Find where the given text appears and provide that cell's center as (X, Y) coordinate. 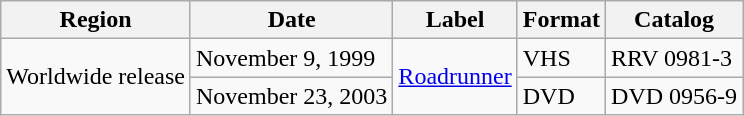
RRV 0981-3 (674, 58)
VHS (561, 58)
Format (561, 20)
Date (291, 20)
Worldwide release (96, 77)
Roadrunner (455, 77)
Region (96, 20)
Label (455, 20)
Catalog (674, 20)
DVD 0956-9 (674, 96)
DVD (561, 96)
November 9, 1999 (291, 58)
November 23, 2003 (291, 96)
